Detect which cell encompasses the target text, then output its (x, y) center coordinate. 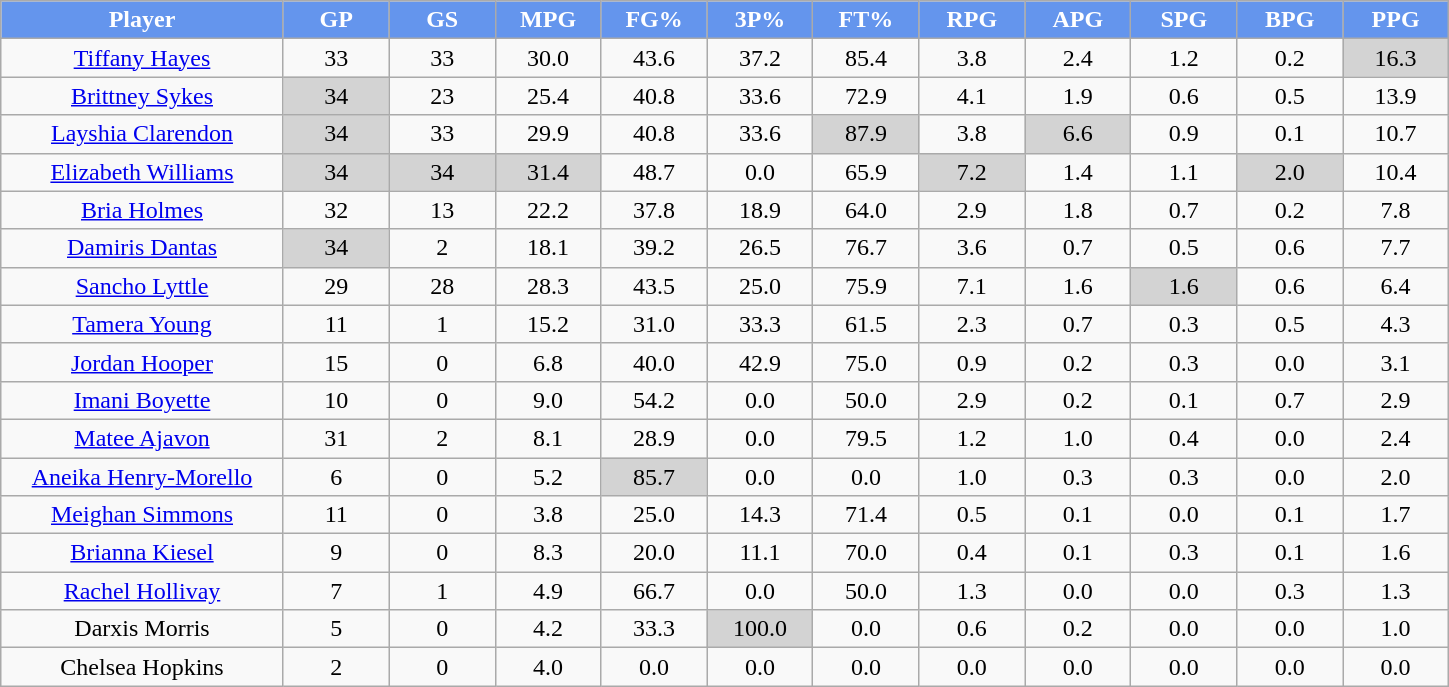
22.2 (548, 210)
64.0 (866, 210)
1.4 (1078, 172)
70.0 (866, 553)
16.3 (1396, 58)
Tamera Young (142, 324)
10 (336, 400)
28.9 (654, 438)
23 (442, 96)
8.3 (548, 553)
APG (1078, 20)
4.3 (1396, 324)
30.0 (548, 58)
Chelsea Hopkins (142, 667)
13.9 (1396, 96)
15 (336, 362)
85.7 (654, 477)
7.2 (972, 172)
Imani Boyette (142, 400)
39.2 (654, 248)
Elizabeth Williams (142, 172)
4.0 (548, 667)
29 (336, 286)
40.0 (654, 362)
2.3 (972, 324)
MPG (548, 20)
1.1 (1184, 172)
14.3 (760, 515)
PPG (1396, 20)
71.4 (866, 515)
1.9 (1078, 96)
3.1 (1396, 362)
6.8 (548, 362)
Tiffany Hayes (142, 58)
10.7 (1396, 134)
75.9 (866, 286)
9.0 (548, 400)
7.7 (1396, 248)
5 (336, 629)
7.8 (1396, 210)
Bria Holmes (142, 210)
43.5 (654, 286)
66.7 (654, 591)
Brianna Kiesel (142, 553)
FG% (654, 20)
42.9 (760, 362)
Jordan Hooper (142, 362)
15.2 (548, 324)
72.9 (866, 96)
Player (142, 20)
1.8 (1078, 210)
7 (336, 591)
Matee Ajavon (142, 438)
4.9 (548, 591)
10.4 (1396, 172)
75.0 (866, 362)
Brittney Sykes (142, 96)
20.0 (654, 553)
6.6 (1078, 134)
5.2 (548, 477)
4.2 (548, 629)
3.6 (972, 248)
26.5 (760, 248)
BPG (1290, 20)
18.1 (548, 248)
3P% (760, 20)
SPG (1184, 20)
100.0 (760, 629)
29.9 (548, 134)
RPG (972, 20)
6 (336, 477)
Meighan Simmons (142, 515)
Darxis Morris (142, 629)
13 (442, 210)
43.6 (654, 58)
37.2 (760, 58)
8.1 (548, 438)
Rachel Hollivay (142, 591)
37.8 (654, 210)
Layshia Clarendon (142, 134)
GP (336, 20)
1.7 (1396, 515)
65.9 (866, 172)
7.1 (972, 286)
11.1 (760, 553)
31.4 (548, 172)
87.9 (866, 134)
76.7 (866, 248)
Damiris Dantas (142, 248)
48.7 (654, 172)
85.4 (866, 58)
25.4 (548, 96)
9 (336, 553)
79.5 (866, 438)
6.4 (1396, 286)
18.9 (760, 210)
54.2 (654, 400)
61.5 (866, 324)
31 (336, 438)
31.0 (654, 324)
FT% (866, 20)
32 (336, 210)
4.1 (972, 96)
28.3 (548, 286)
Aneika Henry-Morello (142, 477)
GS (442, 20)
28 (442, 286)
Sancho Lyttle (142, 286)
